Locate the cell with the specified text and output its (x, y) center coordinate. 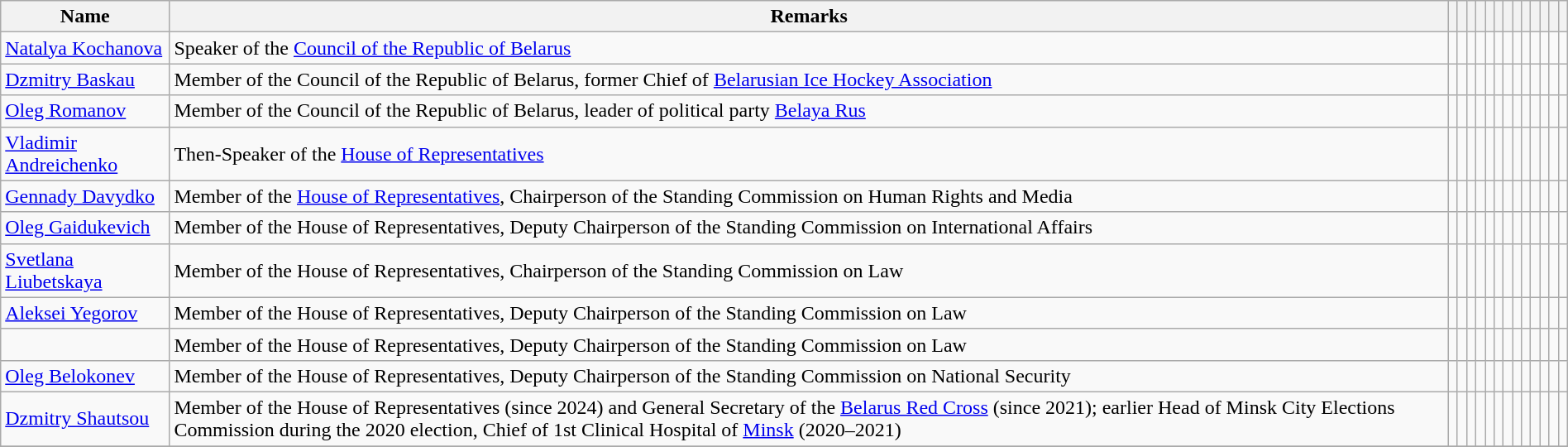
Member of the House of Representatives, Chairperson of the Standing Commission on Law (809, 270)
Svetlana Liubetskaya (85, 270)
Natalya Kochanova (85, 48)
Member of the House of Representatives, Deputy Chairperson of the Standing Commission on National Security (809, 376)
Dzmitry Baskau (85, 79)
Member of the Council of the Republic of Belarus, leader of political party Belaya Rus (809, 111)
Member of the Council of the Republic of Belarus, former Chief of Belarusian Ice Hockey Association (809, 79)
Member of the House of Representatives, Chairperson of the Standing Commission on Human Rights and Media (809, 196)
Then-Speaker of the House of Representatives (809, 154)
Oleg Belokonev (85, 376)
Oleg Gaidukevich (85, 228)
Speaker of the Council of the Republic of Belarus (809, 48)
Remarks (809, 17)
Oleg Romanov (85, 111)
Aleksei Yegorov (85, 313)
Dzmitry Shautsou (85, 419)
Vladimir Andreichenko (85, 154)
Gennady Davydko (85, 196)
Name (85, 17)
Member of the House of Representatives, Deputy Chairperson of the Standing Commission on International Affairs (809, 228)
